For the text-containing cell, return its midpoint in (x, y) coordinate format. 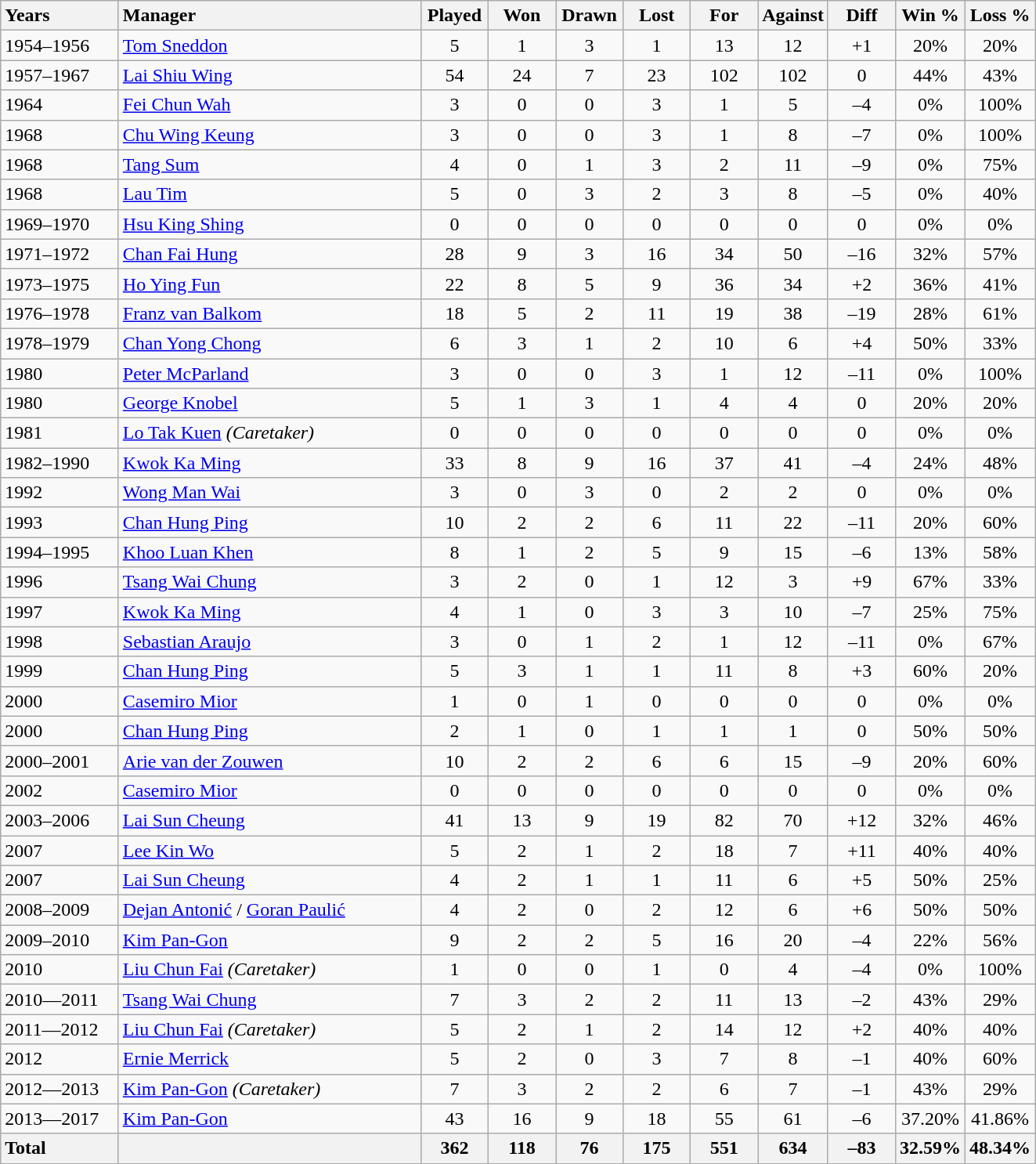
Against (793, 16)
2010 (60, 970)
Peter McParland (269, 374)
For (724, 16)
13% (930, 552)
Chan Fai Hung (269, 254)
2010—2011 (60, 1000)
+6 (861, 910)
14 (724, 1029)
Lau Tim (269, 194)
Played (454, 16)
1969–1970 (60, 224)
1993 (60, 522)
George Knobel (269, 403)
Fei Chun Wah (269, 105)
23 (657, 75)
+9 (861, 582)
2002 (60, 790)
61 (793, 1119)
+1 (861, 45)
33 (454, 463)
175 (657, 1148)
70 (793, 820)
48% (1001, 463)
+5 (861, 880)
56% (1001, 940)
57% (1001, 254)
1957–1967 (60, 75)
1973–1975 (60, 284)
36% (930, 284)
37.20% (930, 1119)
Tom Sneddon (269, 45)
1999 (60, 671)
–5 (861, 194)
Drawn (590, 16)
Arie van der Zouwen (269, 761)
44% (930, 75)
Ernie Merrick (269, 1059)
37 (724, 463)
1992 (60, 493)
1954–1956 (60, 45)
2012 (60, 1059)
20 (793, 940)
Hsu King Shing (269, 224)
Win % (930, 16)
1964 (60, 105)
Years (60, 16)
28 (454, 254)
+4 (861, 343)
32.59% (930, 1148)
Dejan Antonić / Goran Paulić (269, 910)
48.34% (1001, 1148)
634 (793, 1148)
Lai Shiu Wing (269, 75)
–83 (861, 1148)
Sebastian Araujo (269, 642)
Kim Pan-Gon (Caretaker) (269, 1089)
Lee Kin Wo (269, 850)
46% (1001, 820)
Chan Yong Chong (269, 343)
Ho Ying Fun (269, 284)
22% (930, 940)
41.86% (1001, 1119)
Lo Tak Kuen (Caretaker) (269, 433)
–19 (861, 313)
Chu Wing Keung (269, 135)
Won (522, 16)
+11 (861, 850)
2011—2012 (60, 1029)
36 (724, 284)
54 (454, 75)
1996 (60, 582)
Wong Man Wai (269, 493)
Loss % (1001, 16)
1976–1978 (60, 313)
+12 (861, 820)
1982–1990 (60, 463)
41% (1001, 284)
–2 (861, 1000)
61% (1001, 313)
43 (454, 1119)
58% (1001, 552)
82 (724, 820)
76 (590, 1148)
118 (522, 1148)
2000–2001 (60, 761)
2008–2009 (60, 910)
24 (522, 75)
2009–2010 (60, 940)
Diff (861, 16)
Khoo Luan Khen (269, 552)
1998 (60, 642)
1997 (60, 612)
–16 (861, 254)
Total (60, 1148)
551 (724, 1148)
2013—2017 (60, 1119)
1981 (60, 433)
1978–1979 (60, 343)
362 (454, 1148)
+3 (861, 671)
Manager (269, 16)
Franz van Balkom (269, 313)
1994–1995 (60, 552)
Tang Sum (269, 164)
2003–2006 (60, 820)
28% (930, 313)
50 (793, 254)
2012—2013 (60, 1089)
Lost (657, 16)
55 (724, 1119)
24% (930, 463)
38 (793, 313)
1971–1972 (60, 254)
